Provide the [X, Y] coordinate of the cell's center where the given text is located.  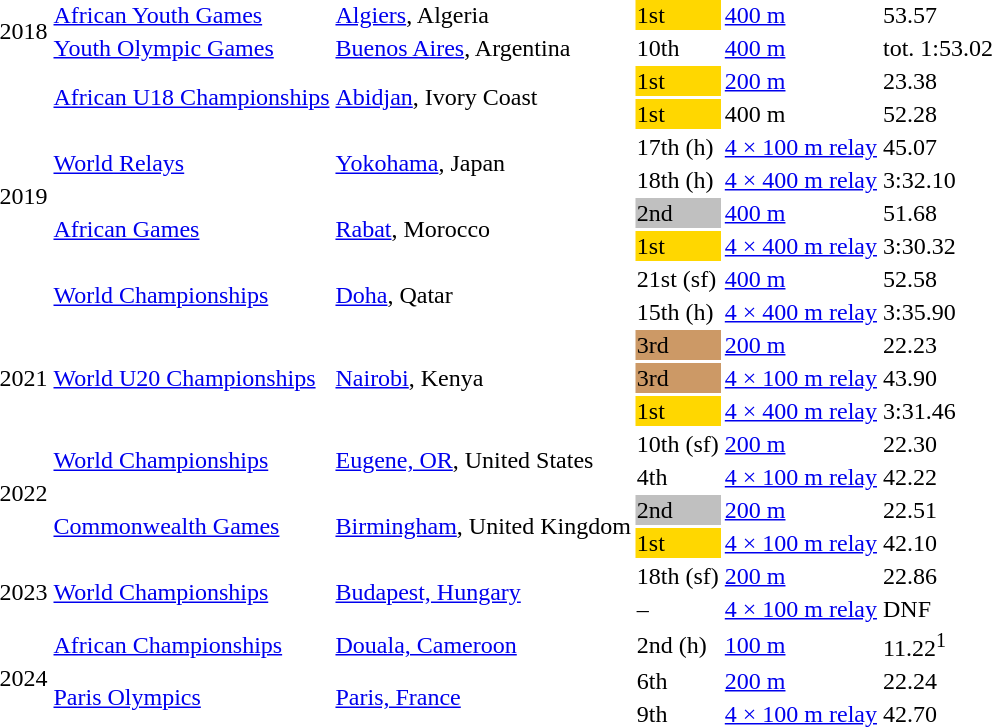
Buenos Aires, Argentina [483, 48]
African U18 Championships [192, 98]
Budapest, Hungary [483, 592]
17th (h) [678, 147]
2nd (h) [678, 645]
African Youth Games [192, 15]
21st (sf) [678, 279]
Eugene, OR, United States [483, 460]
Douala, Cameroon [483, 645]
18th (h) [678, 180]
Doha, Qatar [483, 296]
World Relays [192, 164]
Abidjan, Ivory Coast [483, 98]
World U20 Championships [192, 378]
Birmingham, United Kingdom [483, 526]
10th (sf) [678, 444]
Nairobi, Kenya [483, 378]
Commonwealth Games [192, 526]
Algiers, Algeria [483, 15]
African Championships [192, 645]
– [678, 609]
18th (sf) [678, 576]
Youth Olympic Games [192, 48]
15th (h) [678, 312]
Rabat, Morocco [483, 230]
10th [678, 48]
African Games [192, 230]
4th [678, 477]
100 m [800, 645]
Yokohama, Japan [483, 164]
6th [678, 681]
